Find where the given text appears and provide that cell's center as (X, Y) coordinate. 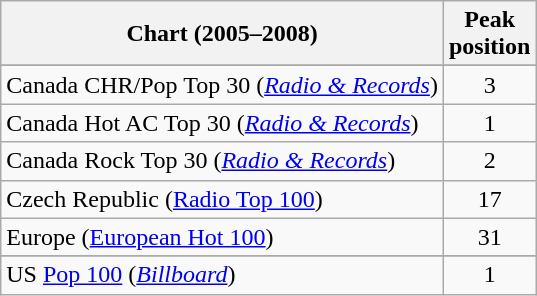
Europe (European Hot 100) (222, 237)
Canada Rock Top 30 (Radio & Records) (222, 161)
Czech Republic (Radio Top 100) (222, 199)
Canada CHR/Pop Top 30 (Radio & Records) (222, 85)
2 (489, 161)
17 (489, 199)
US Pop 100 (Billboard) (222, 275)
Chart (2005–2008) (222, 34)
3 (489, 85)
31 (489, 237)
Canada Hot AC Top 30 (Radio & Records) (222, 123)
Peakposition (489, 34)
